For the text-containing cell, return its midpoint in [x, y] coordinate format. 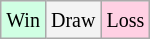
Draw [72, 20]
Loss [126, 20]
Win [24, 20]
